Scan for the cell matching the given text and deliver its (x, y) coordinate at center. 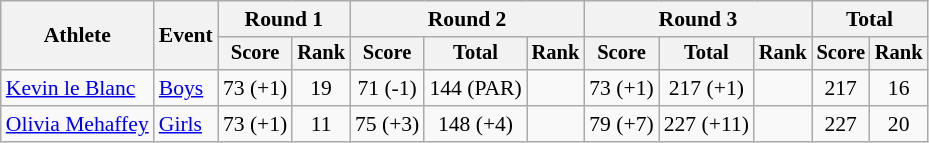
Girls (186, 124)
144 (PAR) (475, 88)
79 (+7) (621, 124)
217 (+1) (706, 88)
Boys (186, 88)
227 (+11) (706, 124)
148 (+4) (475, 124)
Kevin le Blanc (78, 88)
16 (899, 88)
Athlete (78, 36)
227 (841, 124)
20 (899, 124)
Round 3 (698, 19)
217 (841, 88)
Round 1 (284, 19)
19 (321, 88)
Event (186, 36)
Round 2 (467, 19)
Olivia Mehaffey (78, 124)
75 (+3) (387, 124)
11 (321, 124)
71 (-1) (387, 88)
